From the cell containing the given text, extract its center point as (x, y) coordinate. 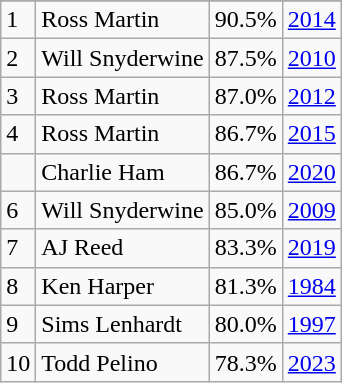
2023 (312, 362)
87.5% (246, 58)
1 (18, 20)
6 (18, 210)
3 (18, 96)
7 (18, 248)
8 (18, 286)
78.3% (246, 362)
2015 (312, 134)
Todd Pelino (122, 362)
2019 (312, 248)
Ken Harper (122, 286)
2010 (312, 58)
2 (18, 58)
87.0% (246, 96)
85.0% (246, 210)
4 (18, 134)
2009 (312, 210)
9 (18, 324)
83.3% (246, 248)
1997 (312, 324)
80.0% (246, 324)
AJ Reed (122, 248)
Charlie Ham (122, 172)
10 (18, 362)
Sims Lenhardt (122, 324)
2020 (312, 172)
2012 (312, 96)
1984 (312, 286)
90.5% (246, 20)
2014 (312, 20)
81.3% (246, 286)
